Find where the given text appears and provide that cell's center as (X, Y) coordinate. 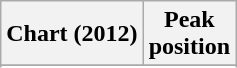
Peakposition (189, 34)
Chart (2012) (72, 34)
